Extract the [X, Y] coordinate from the center of the cell holding the provided text.  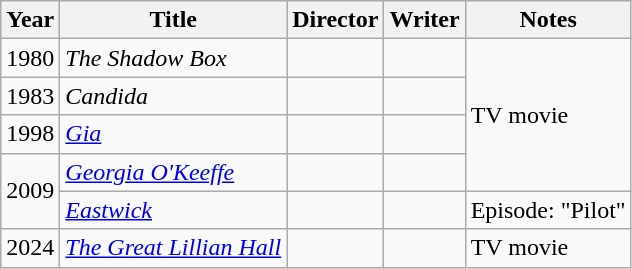
Year [30, 20]
Eastwick [174, 210]
Georgia O'Keeffe [174, 172]
Director [336, 20]
Notes [548, 20]
1980 [30, 58]
1998 [30, 134]
Episode: "Pilot" [548, 210]
Candida [174, 96]
Writer [424, 20]
Title [174, 20]
Gia [174, 134]
The Great Lillian Hall [174, 248]
2009 [30, 191]
The Shadow Box [174, 58]
1983 [30, 96]
2024 [30, 248]
